Output the (X, Y) coordinate of the center of the cell containing the given text.  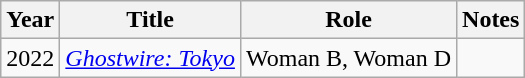
Woman B, Woman D (348, 58)
Notes (491, 20)
Role (348, 20)
Title (150, 20)
Ghostwire: Tokyo (150, 58)
Year (30, 20)
2022 (30, 58)
